Return (X, Y) of the center of cell containing provided text 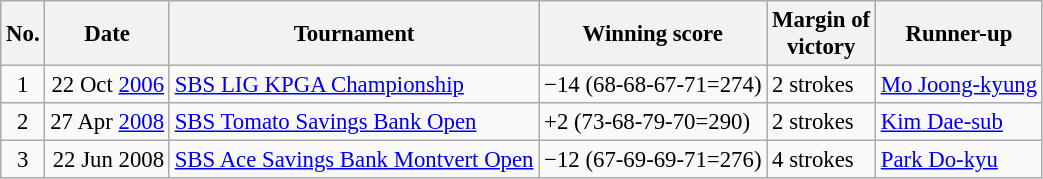
4 strokes (822, 160)
Mo Joong-kyung (958, 85)
3 (23, 160)
Margin ofvictory (822, 34)
SBS Tomato Savings Bank Open (354, 122)
27 Apr 2008 (107, 122)
Winning score (653, 34)
22 Oct 2006 (107, 85)
Tournament (354, 34)
Date (107, 34)
−12 (67-69-69-71=276) (653, 160)
SBS LIG KPGA Championship (354, 85)
+2 (73-68-79-70=290) (653, 122)
22 Jun 2008 (107, 160)
No. (23, 34)
Kim Dae-sub (958, 122)
1 (23, 85)
SBS Ace Savings Bank Montvert Open (354, 160)
2 (23, 122)
−14 (68-68-67-71=274) (653, 85)
Runner-up (958, 34)
Park Do-kyu (958, 160)
